Identify which cell holds the provided text, then report its [X, Y] central coordinate. 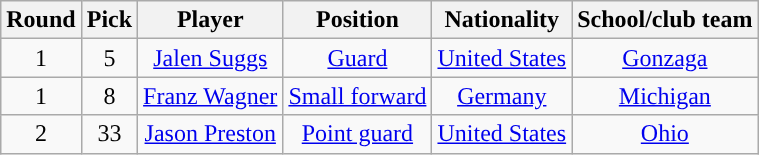
Ohio [665, 134]
Point guard [358, 134]
Michigan [665, 96]
Franz Wagner [210, 96]
Guard [358, 58]
Germany [502, 96]
Jason Preston [210, 134]
Gonzaga [665, 58]
8 [109, 96]
Pick [109, 20]
Position [358, 20]
Round [41, 20]
Small forward [358, 96]
33 [109, 134]
Nationality [502, 20]
School/club team [665, 20]
5 [109, 58]
2 [41, 134]
Player [210, 20]
Jalen Suggs [210, 58]
